Scan for the cell matching the given text and deliver its (X, Y) coordinate at center. 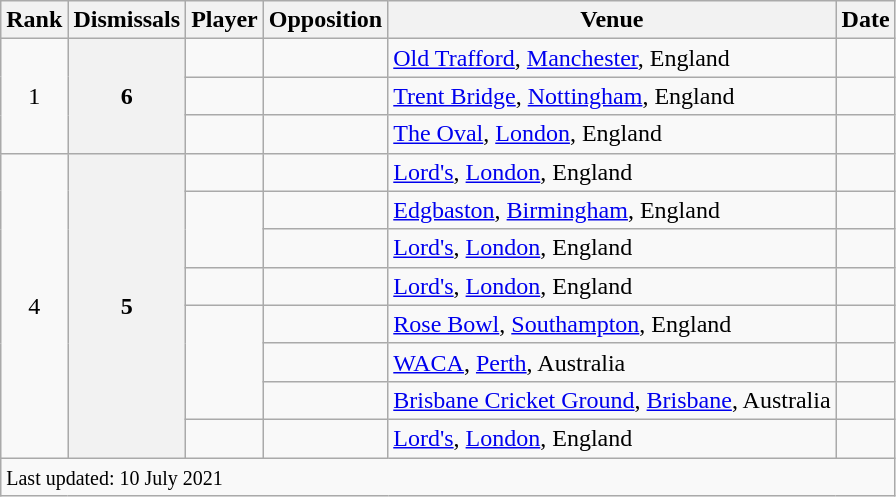
Player (225, 20)
1 (34, 96)
Old Trafford, Manchester, England (612, 58)
Last updated: 10 July 2021 (448, 477)
Edgbaston, Birmingham, England (612, 210)
6 (127, 96)
Date (866, 20)
Venue (612, 20)
Opposition (325, 20)
Rose Bowl, Southampton, England (612, 324)
5 (127, 305)
Trent Bridge, Nottingham, England (612, 96)
The Oval, London, England (612, 134)
Rank (34, 20)
4 (34, 305)
Dismissals (127, 20)
WACA, Perth, Australia (612, 362)
Brisbane Cricket Ground, Brisbane, Australia (612, 400)
